Search for the cell housing the specified text and yield its [x, y] center coordinate. 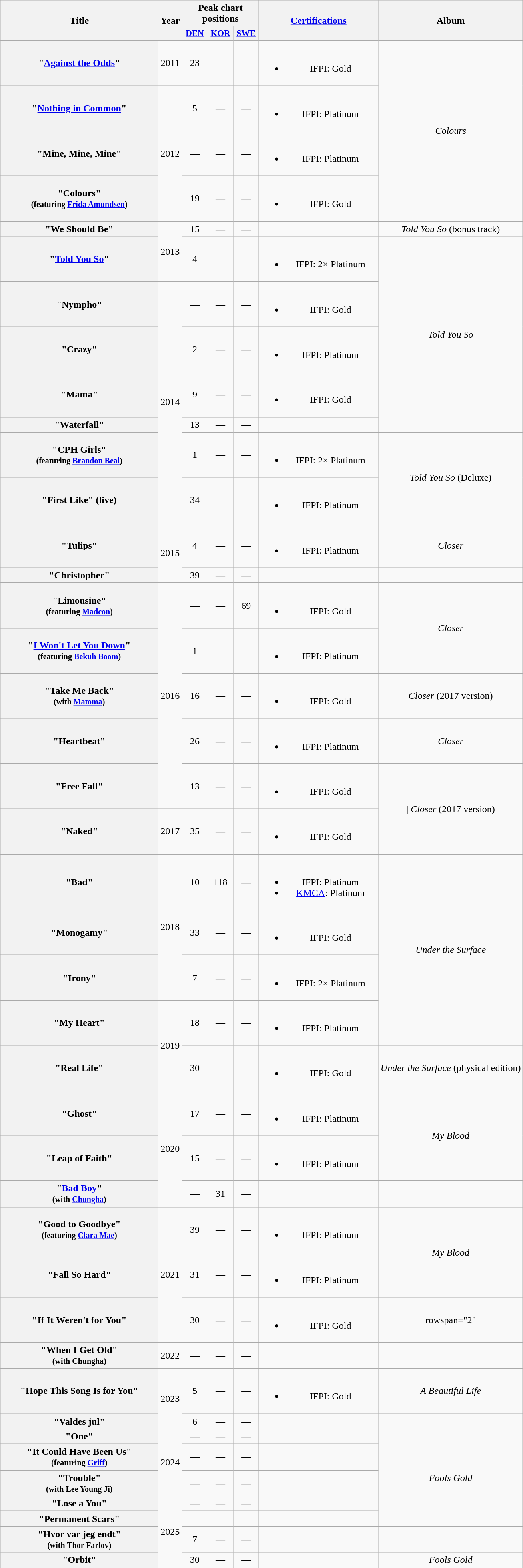
"Hope This Song Is for You" [79, 1391]
"Bad Boy" (with Chungha) [79, 1194]
"First Like" (live) [79, 500]
18 [195, 1023]
Closer (2017 version) [451, 696]
34 [195, 500]
"Ghost" [79, 1113]
Peak chart positions [220, 14]
2020 [170, 1149]
Colours [451, 131]
"Colours" (featuring Frida Amundsen) [79, 199]
2018 [170, 927]
2024 [170, 1463]
10 [195, 882]
118 [220, 882]
2016 [170, 696]
"Tulips" [79, 545]
"One" [79, 1437]
2011 [170, 63]
"Christopher" [79, 575]
2025 [170, 1532]
"Crazy" [79, 349]
2015 [170, 553]
Title [79, 21]
rowspan="2" [451, 1320]
"Mama" [79, 395]
Told You So (bonus track) [451, 229]
2021 [170, 1274]
26 [195, 741]
A Beautiful Life [451, 1391]
"Good to Goodbye" (featuring Clara Mae) [79, 1230]
"Bad" [79, 882]
"Hvor var jeg endt" (with Thor Farlov) [79, 1540]
"It Could Have Been Us" (featuring Griff) [79, 1457]
Album [451, 21]
Certifications [318, 21]
"Naked" [79, 832]
"Free Fall" [79, 786]
"When I Get Old" (with Chungha) [79, 1355]
2012 [170, 153]
Year [170, 21]
"Valdes jul" [79, 1421]
16 [195, 696]
"Lose a You" [79, 1504]
"My Heart" [79, 1023]
"Take Me Back"(with Matoma) [79, 696]
"Mine, Mine, Mine" [79, 153]
2019 [170, 1045]
"Monogamy" [79, 932]
"Told You So" [79, 259]
17 [195, 1113]
Told You So (Deluxe) [451, 477]
9 [195, 395]
"We Should Be" [79, 229]
"I Won't Let You Down"(featuring Bekuh Boom) [79, 650]
"Against the Odds" [79, 63]
"Irony" [79, 978]
35 [195, 832]
"Nympho" [79, 304]
KOR [220, 34]
"Orbit" [79, 1560]
2017 [170, 832]
"If It Weren't for You" [79, 1320]
33 [195, 932]
"Trouble" (with Lee Young Ji) [79, 1483]
"Heartbeat" [79, 741]
Under the Surface [451, 950]
2014 [170, 402]
"Fall So Hard" [79, 1274]
19 [195, 199]
23 [195, 63]
DEN [195, 34]
6 [195, 1421]
2013 [170, 252]
SWE [246, 34]
"Waterfall" [79, 425]
Told You So [451, 334]
2 [195, 349]
"Leap of Faith" [79, 1159]
"Limousine"(featuring Madcon) [79, 606]
| Closer (2017 version) [451, 809]
"Nothing in Common" [79, 108]
"Real Life" [79, 1068]
69 [246, 606]
"CPH Girls" (featuring Brandon Beal) [79, 455]
2023 [170, 1398]
2022 [170, 1355]
Under the Surface (physical edition) [451, 1068]
IFPI: PlatinumKMCA: Platinum [318, 882]
"Permanent Scars" [79, 1519]
